Capture the cell that displays the provided text and extract its [X, Y] central coordinate. 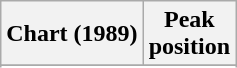
Peakposition [189, 34]
Chart (1989) [72, 34]
